Return (X, Y) of the center of cell containing provided text 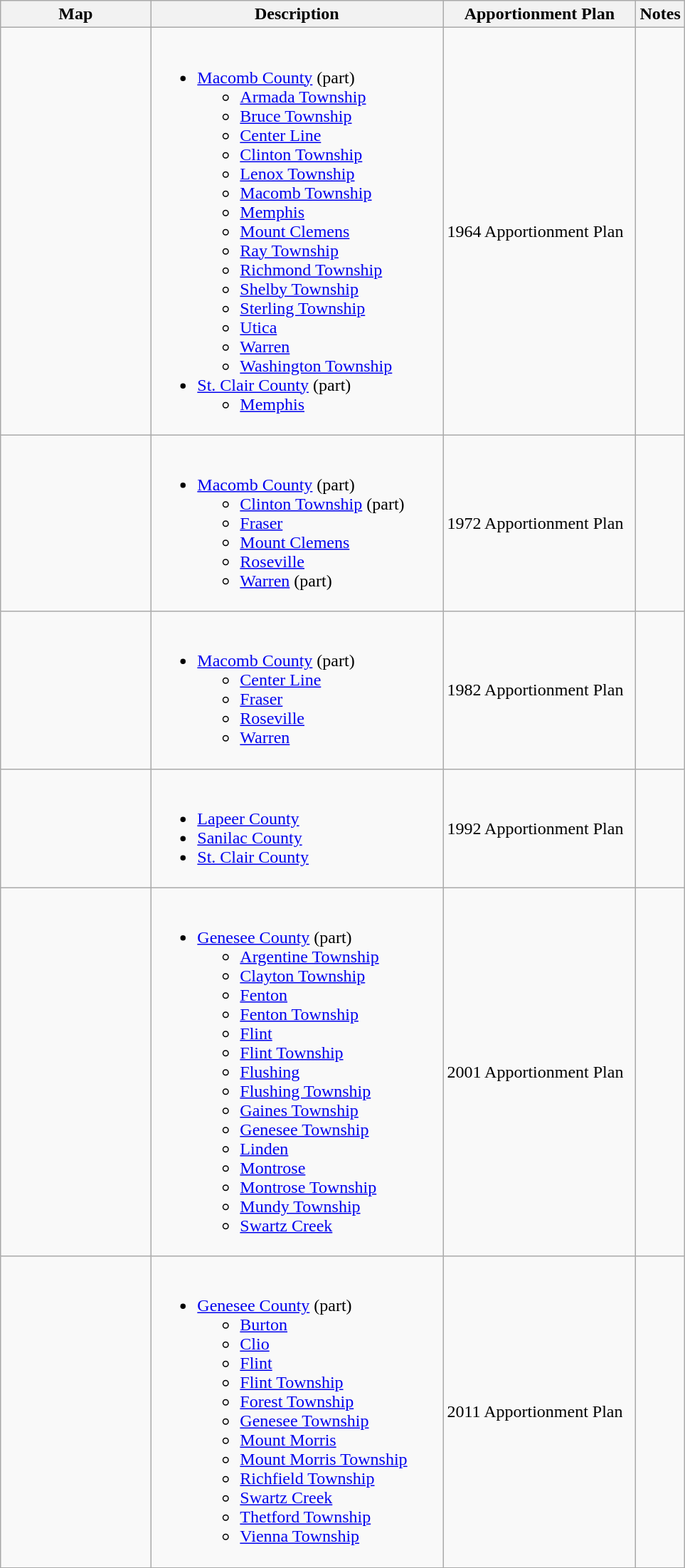
Macomb County (part)Clinton Township (part)FraserMount ClemensRosevilleWarren (part) (297, 523)
Macomb County (part)Center LineFraserRosevilleWarren (297, 690)
1992 Apportionment Plan (539, 828)
Description (297, 14)
Map (75, 14)
2011 Apportionment Plan (539, 1412)
1972 Apportionment Plan (539, 523)
1982 Apportionment Plan (539, 690)
Notes (660, 14)
Lapeer CountySanilac CountySt. Clair County (297, 828)
Apportionment Plan (539, 14)
2001 Apportionment Plan (539, 1072)
1964 Apportionment Plan (539, 231)
